Search for the cell housing the specified text and yield its (x, y) center coordinate. 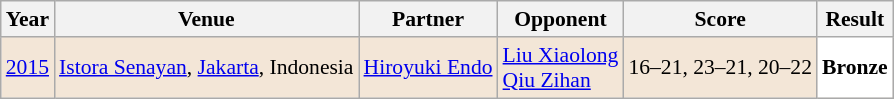
Year (28, 19)
Bronze (855, 68)
Hiroyuki Endo (428, 68)
Istora Senayan, Jakarta, Indonesia (206, 68)
Score (720, 19)
2015 (28, 68)
Venue (206, 19)
Result (855, 19)
16–21, 23–21, 20–22 (720, 68)
Liu Xiaolong Qiu Zihan (561, 68)
Partner (428, 19)
Opponent (561, 19)
